For the text-containing cell, return its midpoint in [X, Y] coordinate format. 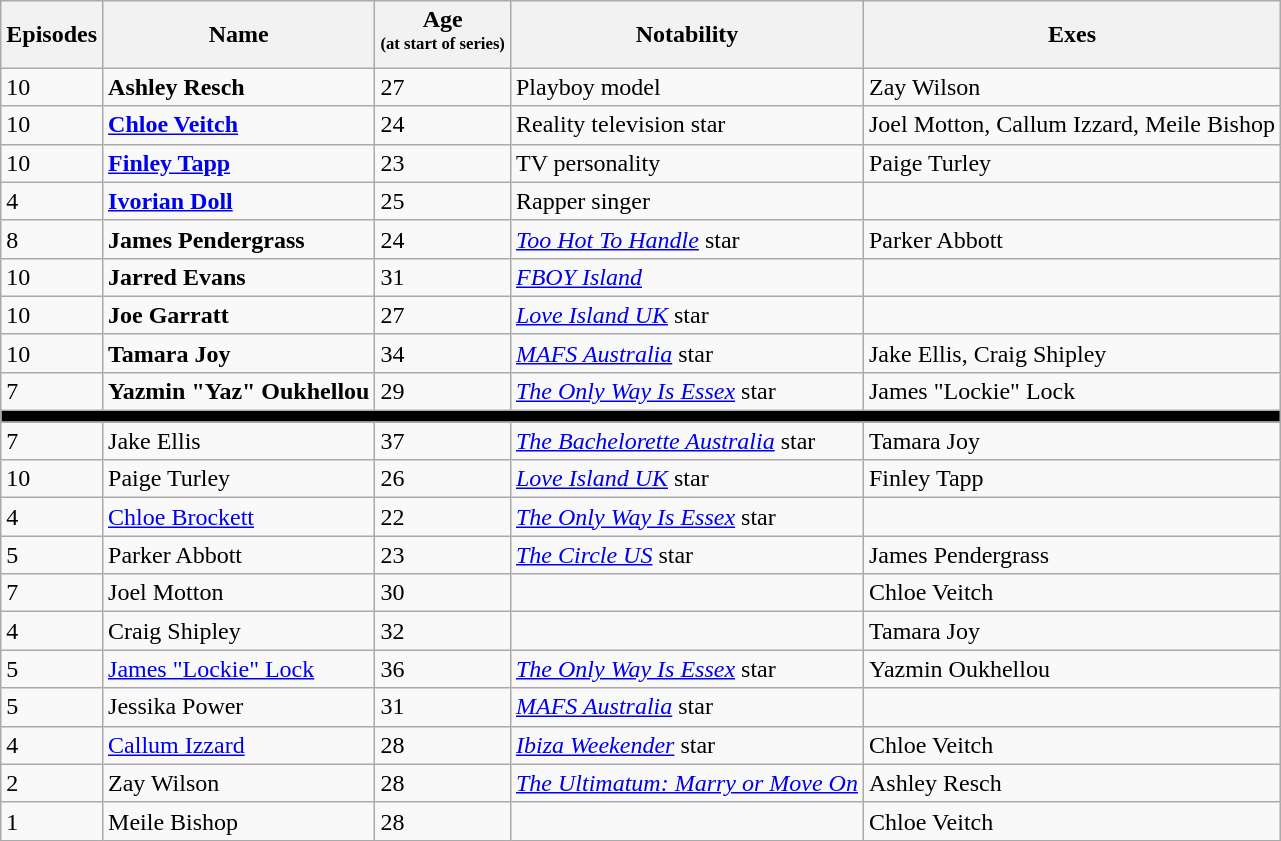
The Bachelorette Australia star [686, 441]
Yazmin Oukhellou [1072, 669]
Joel Motton [239, 593]
32 [443, 631]
Yazmin "Yaz" Oukhellou [239, 391]
Meile Bishop [239, 821]
Joel Motton, Callum Izzard, Meile Bishop [1072, 125]
2 [52, 783]
Episodes [52, 34]
Jessika Power [239, 707]
Rapper singer [686, 201]
TV personality [686, 163]
Name [239, 34]
Jarred Evans [239, 277]
30 [443, 593]
37 [443, 441]
8 [52, 239]
Playboy model [686, 87]
36 [443, 669]
Age(at start of series) [443, 34]
The Circle US star [686, 555]
The Ultimatum: Marry or Move On [686, 783]
Exes [1072, 34]
29 [443, 391]
34 [443, 353]
Callum Izzard [239, 745]
Jake Ellis, Craig Shipley [1072, 353]
25 [443, 201]
Ivorian Doll [239, 201]
22 [443, 517]
Joe Garratt [239, 315]
Chloe Brockett [239, 517]
Craig Shipley [239, 631]
26 [443, 479]
Jake Ellis [239, 441]
1 [52, 821]
Notability [686, 34]
Reality television star [686, 125]
Too Hot To Handle star [686, 239]
Ibiza Weekender star [686, 745]
FBOY Island [686, 277]
